Output the (X, Y) coordinate of the center of the cell containing the given text.  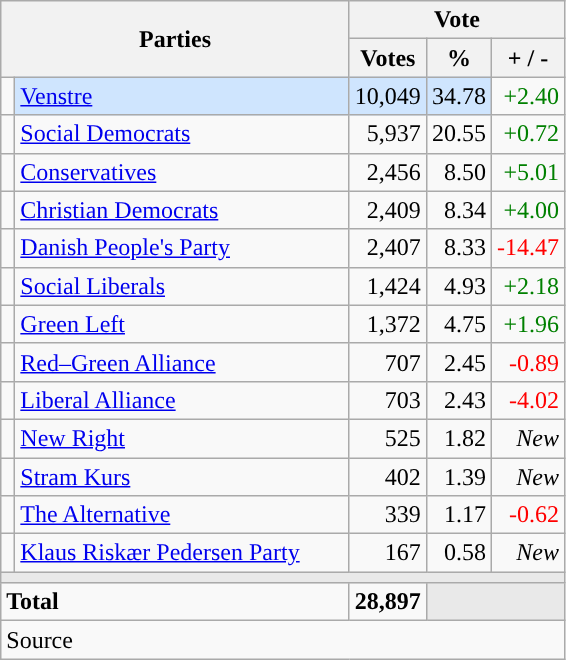
Klaus Riskær Pedersen Party (182, 553)
Conservatives (182, 172)
8.33 (458, 248)
+5.01 (528, 172)
5,937 (388, 134)
0.58 (458, 553)
-0.62 (528, 515)
Total (176, 602)
8.50 (458, 172)
The Alternative (182, 515)
+1.96 (528, 324)
1,424 (388, 286)
339 (388, 515)
167 (388, 553)
2.45 (458, 362)
Vote (456, 20)
Red–Green Alliance (182, 362)
Social Democrats (182, 134)
+0.72 (528, 134)
-4.02 (528, 400)
8.34 (458, 210)
402 (388, 477)
Parties (176, 39)
% (458, 58)
Liberal Alliance (182, 400)
707 (388, 362)
+2.18 (528, 286)
-14.47 (528, 248)
1.82 (458, 438)
Stram Kurs (182, 477)
Venstre (182, 96)
Votes (388, 58)
1.39 (458, 477)
10,049 (388, 96)
+4.00 (528, 210)
+ / - (528, 58)
2,409 (388, 210)
-0.89 (528, 362)
2,407 (388, 248)
2.43 (458, 400)
Social Liberals (182, 286)
Source (283, 640)
Danish People's Party (182, 248)
28,897 (388, 602)
4.93 (458, 286)
34.78 (458, 96)
20.55 (458, 134)
1,372 (388, 324)
2,456 (388, 172)
1.17 (458, 515)
Christian Democrats (182, 210)
New Right (182, 438)
525 (388, 438)
+2.40 (528, 96)
703 (388, 400)
Green Left (182, 324)
4.75 (458, 324)
